Identify which cell holds the provided text, then report its (X, Y) central coordinate. 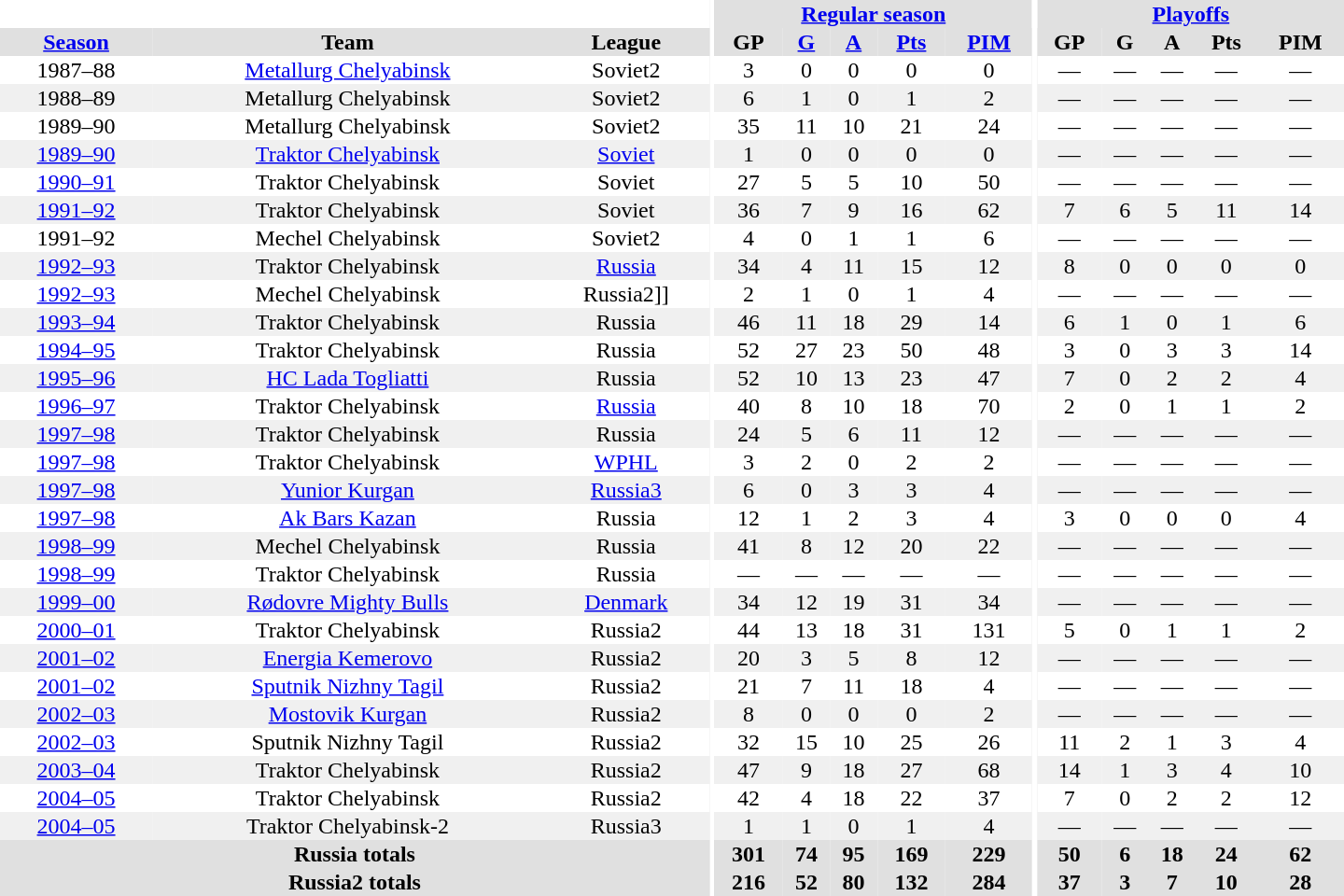
19 (853, 602)
2003–04 (77, 770)
95 (853, 854)
28 (1301, 882)
25 (911, 742)
229 (989, 854)
HC Lada Togliatti (347, 378)
Energia Kemerovo (347, 658)
48 (989, 350)
1999–00 (77, 602)
WPHL (626, 462)
42 (749, 798)
1990–91 (77, 182)
Regular season (874, 14)
132 (911, 882)
Mostovik Kurgan (347, 714)
284 (989, 882)
Season (77, 42)
Denmark (626, 602)
216 (749, 882)
1995–96 (77, 378)
80 (853, 882)
26 (989, 742)
41 (749, 546)
Yunior Kurgan (347, 490)
Ak Bars Kazan (347, 518)
44 (749, 630)
Traktor Chelyabinsk-2 (347, 826)
1996–97 (77, 406)
68 (989, 770)
Playoffs (1191, 14)
16 (911, 210)
2000–01 (77, 630)
32 (749, 742)
Russia totals (355, 854)
Rødovre Mighty Bulls (347, 602)
Russia2 totals (355, 882)
League (626, 42)
1987–88 (77, 70)
131 (989, 630)
35 (749, 126)
1988–89 (77, 98)
40 (749, 406)
Russia2]] (626, 294)
36 (749, 210)
1993–94 (77, 322)
1994–95 (77, 350)
74 (806, 854)
70 (989, 406)
301 (749, 854)
29 (911, 322)
169 (911, 854)
Team (347, 42)
46 (749, 322)
